Pinpoint the cell where the given text exists, returning its [x, y] midpoint coordinate. 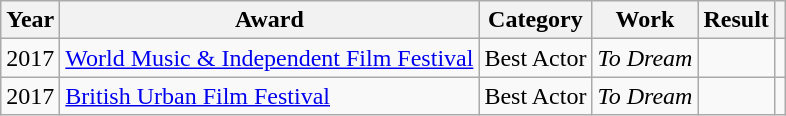
Award [270, 20]
Year [30, 20]
Category [536, 20]
Result [736, 20]
World Music & Independent Film Festival [270, 58]
Work [645, 20]
British Urban Film Festival [270, 96]
